Detect which cell encompasses the target text, then output its (x, y) center coordinate. 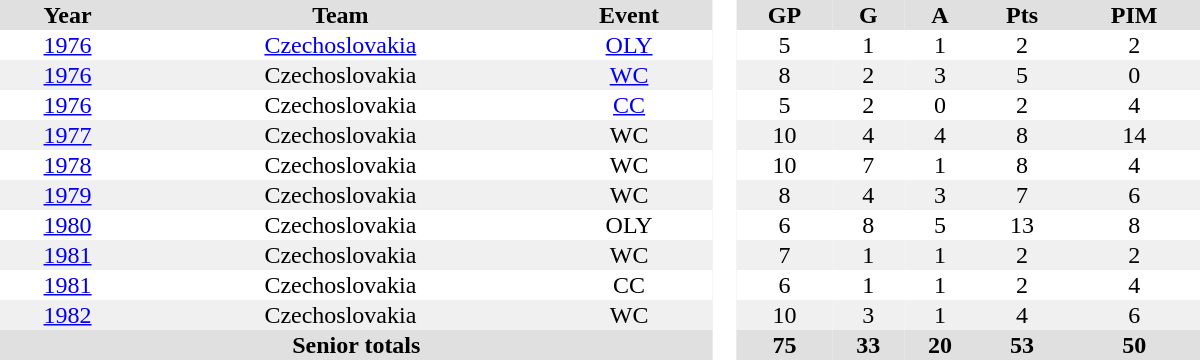
1979 (68, 195)
1978 (68, 165)
A (940, 15)
1980 (68, 225)
20 (940, 345)
1977 (68, 135)
50 (1134, 345)
Team (340, 15)
14 (1134, 135)
1982 (68, 315)
PIM (1134, 15)
Event (630, 15)
Year (68, 15)
33 (869, 345)
75 (784, 345)
GP (784, 15)
53 (1022, 345)
13 (1022, 225)
G (869, 15)
Senior totals (356, 345)
Pts (1022, 15)
